Return the [x, y] coordinate for the center point of the cell that contains the specified text.  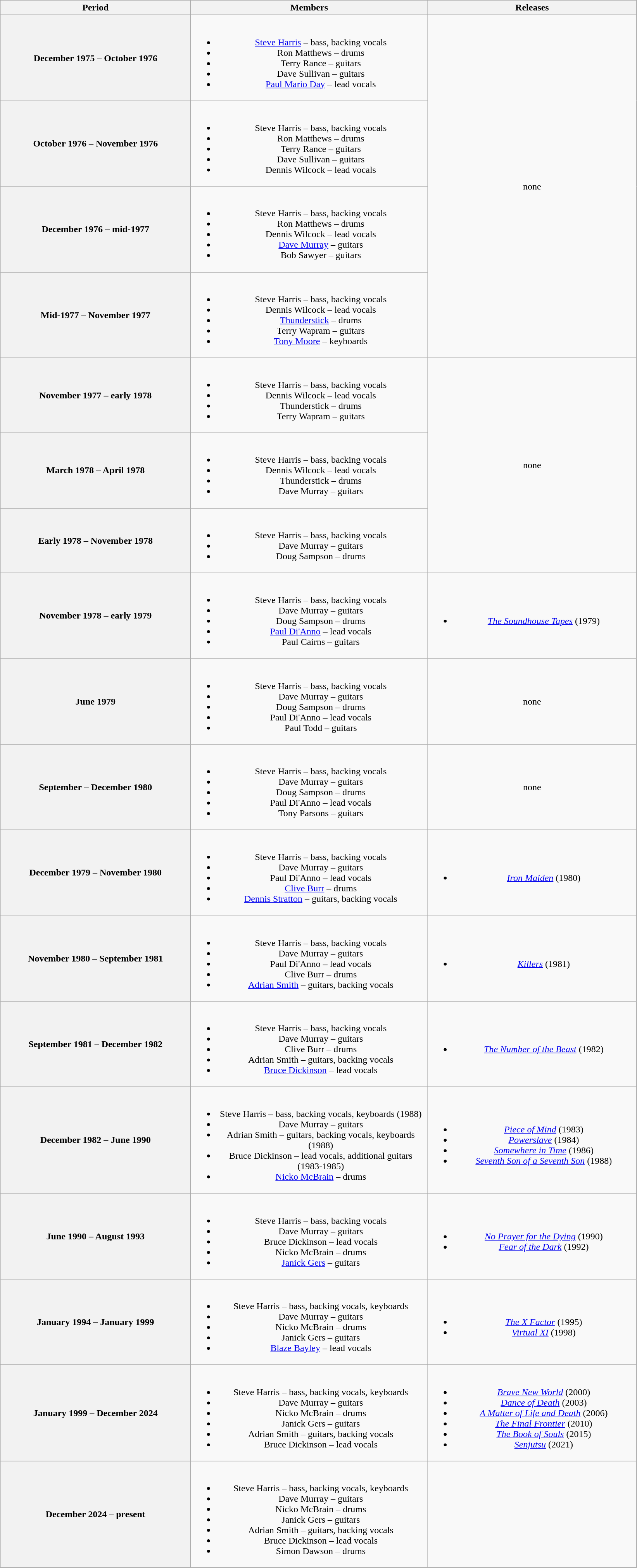
Steve Harris – bass, backing vocalsDave Murray – guitarsBruce Dickinson – lead vocalsNicko McBrain – drumsJanick Gers – guitars [309, 1236]
Members [309, 8]
March 1978 – April 1978 [95, 470]
December 1982 – June 1990 [95, 1140]
June 1979 [95, 701]
Steve Harris – bass, backing vocalsDave Murray – guitarsDoug Sampson – drums [309, 540]
The Number of the Beast (1982) [532, 1044]
June 1990 – August 1993 [95, 1236]
Piece of Mind (1983)Powerslave (1984)Somewhere in Time (1986)Seventh Son of a Seventh Son (1988) [532, 1140]
Brave New World (2000)Dance of Death (2003)A Matter of Life and Death (2006)The Final Frontier (2010)The Book of Souls (2015)Senjutsu (2021) [532, 1413]
No Prayer for the Dying (1990)Fear of the Dark (1992) [532, 1236]
The Soundhouse Tapes (1979) [532, 615]
November 1977 – early 1978 [95, 395]
Steve Harris – bass, backing vocalsDennis Wilcock – lead vocalsThunderstick – drumsTerry Wapram – guitarsTony Moore – keyboards [309, 315]
Releases [532, 8]
Killers (1981) [532, 958]
Early 1978 – November 1978 [95, 540]
October 1976 – November 1976 [95, 143]
Steve Harris – bass, backing vocalsDave Murray – guitarsClive Burr – drumsAdrian Smith – guitars, backing vocalsBruce Dickinson – lead vocals [309, 1044]
November 1978 – early 1979 [95, 615]
January 1999 – December 2024 [95, 1413]
The X Factor (1995)Virtual XI (1998) [532, 1322]
Steve Harris – bass, backing vocalsDave Murray – guitarsPaul Di'Anno – lead vocalsClive Burr – drumsAdrian Smith – guitars, backing vocals [309, 958]
November 1980 – September 1981 [95, 958]
Steve Harris – bass, backing vocals, keyboardsDave Murray – guitarsNicko McBrain – drumsJanick Gers – guitarsBlaze Bayley – lead vocals [309, 1322]
Steve Harris – bass, backing vocalsDave Murray – guitarsDoug Sampson – drumsPaul Di'Anno – lead vocalsPaul Cairns – guitars [309, 615]
Steve Harris – bass, backing vocalsDave Murray – guitarsDoug Sampson – drumsPaul Di'Anno – lead vocalsPaul Todd – guitars [309, 701]
Steve Harris – bass, backing vocalsDennis Wilcock – lead vocalsThunderstick – drumsTerry Wapram – guitars [309, 395]
September 1981 – December 1982 [95, 1044]
Steve Harris – bass, backing vocalsDave Murray – guitarsPaul Di'Anno – lead vocalsClive Burr – drumsDennis Stratton – guitars, backing vocals [309, 873]
Steve Harris – bass, backing vocalsRon Matthews – drumsDennis Wilcock – lead vocalsDave Murray – guitarsBob Sawyer – guitars [309, 229]
December 1976 – mid-1977 [95, 229]
Steve Harris – bass, backing vocalsRon Matthews – drumsTerry Rance – guitarsDave Sullivan – guitarsPaul Mario Day – lead vocals [309, 58]
September – December 1980 [95, 787]
January 1994 – January 1999 [95, 1322]
Iron Maiden (1980) [532, 873]
December 2024 – present [95, 1515]
Mid-1977 – November 1977 [95, 315]
Period [95, 8]
Steve Harris – bass, backing vocalsRon Matthews – drumsTerry Rance – guitarsDave Sullivan – guitarsDennis Wilcock – lead vocals [309, 143]
Steve Harris – bass, backing vocalsDennis Wilcock – lead vocalsThunderstick – drumsDave Murray – guitars [309, 470]
December 1975 – October 1976 [95, 58]
December 1979 – November 1980 [95, 873]
Steve Harris – bass, backing vocalsDave Murray – guitarsDoug Sampson – drumsPaul Di'Anno – lead vocalsTony Parsons – guitars [309, 787]
